For the text-containing cell, return its midpoint in [X, Y] coordinate format. 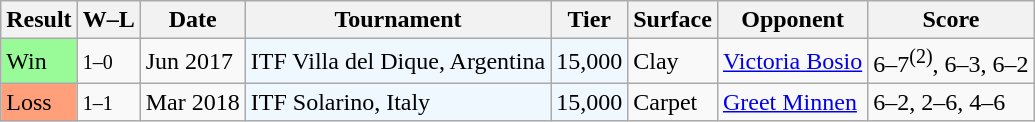
Surface [673, 20]
6–2, 2–6, 4–6 [951, 102]
Jun 2017 [192, 62]
Carpet [673, 102]
W–L [108, 20]
Clay [673, 62]
6–7(2), 6–3, 6–2 [951, 62]
ITF Villa del Dique, Argentina [398, 62]
Loss [39, 102]
Mar 2018 [192, 102]
Result [39, 20]
Tier [590, 20]
Opponent [792, 20]
ITF Solarino, Italy [398, 102]
Greet Minnen [792, 102]
Tournament [398, 20]
1–1 [108, 102]
Score [951, 20]
Win [39, 62]
1–0 [108, 62]
Victoria Bosio [792, 62]
Date [192, 20]
